Locate the cell with the specified text and output its [x, y] center coordinate. 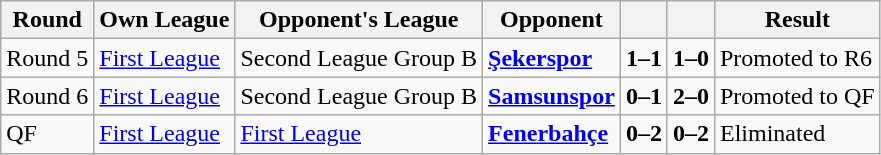
Fenerbahçe [552, 134]
Promoted to R6 [797, 58]
Round 6 [48, 96]
Round [48, 20]
Opponent's League [359, 20]
Result [797, 20]
Own League [164, 20]
0–1 [644, 96]
1–0 [690, 58]
Şekerspor [552, 58]
Samsunspor [552, 96]
Promoted to QF [797, 96]
Eliminated [797, 134]
2–0 [690, 96]
QF [48, 134]
1–1 [644, 58]
Round 5 [48, 58]
Opponent [552, 20]
